Scan for the cell matching the given text and deliver its (x, y) coordinate at center. 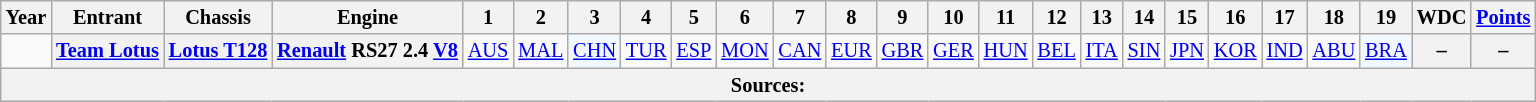
MON (744, 51)
15 (1187, 17)
IND (1285, 51)
KOR (1236, 51)
5 (694, 17)
Renault RS27 2.4 V8 (368, 51)
Sources: (768, 85)
MAL (540, 51)
ABU (1334, 51)
GBR (903, 51)
7 (800, 17)
AUS (488, 51)
EUR (851, 51)
Year (26, 17)
12 (1056, 17)
SIN (1144, 51)
ITA (1102, 51)
13 (1102, 17)
1 (488, 17)
JPN (1187, 51)
TUR (646, 51)
17 (1285, 17)
8 (851, 17)
BEL (1056, 51)
CAN (800, 51)
18 (1334, 17)
9 (903, 17)
HUN (1006, 51)
11 (1006, 17)
Team Lotus (108, 51)
14 (1144, 17)
ESP (694, 51)
Lotus T128 (218, 51)
6 (744, 17)
16 (1236, 17)
Points (1503, 17)
WDC (1442, 17)
19 (1386, 17)
2 (540, 17)
3 (594, 17)
GER (953, 51)
Chassis (218, 17)
BRA (1386, 51)
Engine (368, 17)
Entrant (108, 17)
4 (646, 17)
CHN (594, 51)
10 (953, 17)
